Locate the cell with the specified text and output its (X, Y) center coordinate. 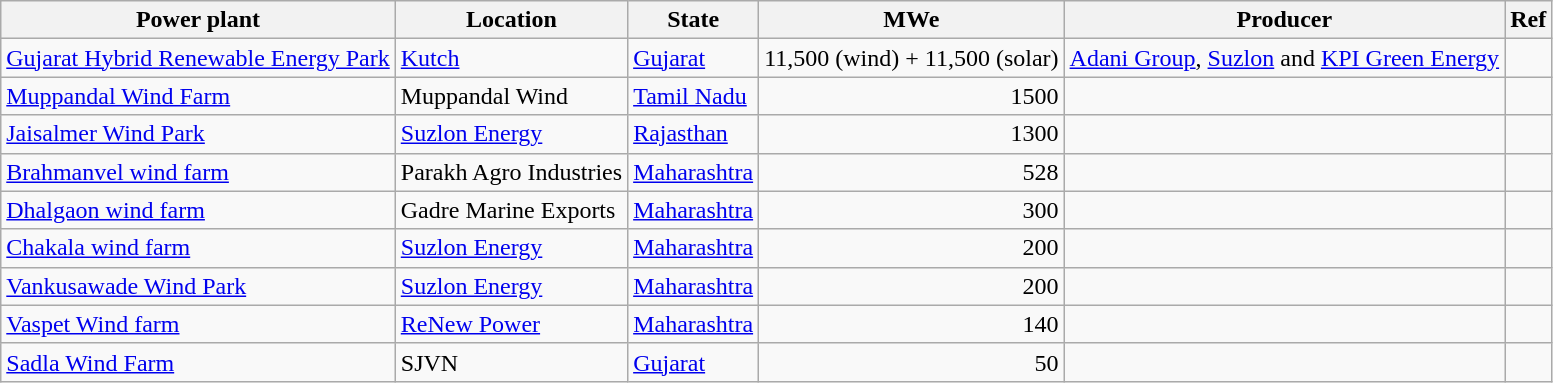
Muppandal Wind Farm (198, 96)
1500 (912, 96)
Chakala wind farm (198, 248)
Gadre Marine Exports (511, 210)
MWe (912, 20)
140 (912, 324)
Power plant (198, 20)
Kutch (511, 58)
Location (511, 20)
Jaisalmer Wind Park (198, 134)
Ref (1528, 20)
50 (912, 362)
SJVN (511, 362)
Gujarat Hybrid Renewable Energy Park (198, 58)
Tamil Nadu (694, 96)
300 (912, 210)
11,500 (wind) + 11,500 (solar) (912, 58)
Sadla Wind Farm (198, 362)
Parakh Agro Industries (511, 172)
1300 (912, 134)
Rajasthan (694, 134)
Producer (1284, 20)
Vaspet Wind farm (198, 324)
Brahmanvel wind farm (198, 172)
Muppandal Wind (511, 96)
Vankusawade Wind Park (198, 286)
ReNew Power (511, 324)
528 (912, 172)
State (694, 20)
Adani Group, Suzlon and KPI Green Energy (1284, 58)
Dhalgaon wind farm (198, 210)
